Search for the cell housing the specified text and yield its [X, Y] center coordinate. 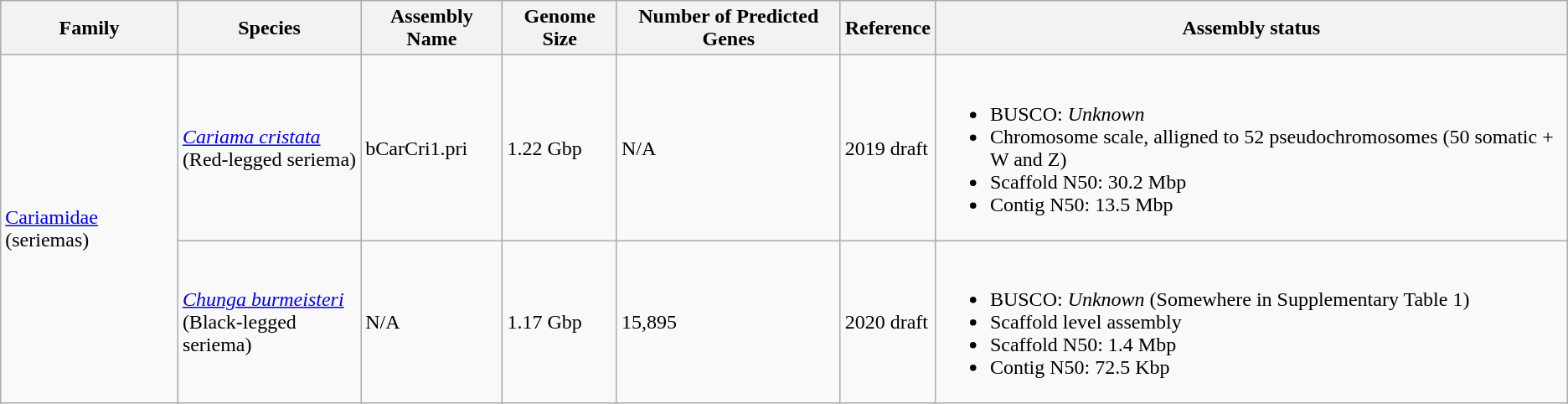
BUSCO: Unknown (Somewhere in Supplementary Table 1)Scaffold level assemblyScaffold N50: 1.4 MbpContig N50: 72.5 Kbp [1251, 322]
15,895 [729, 322]
Assembly status [1251, 28]
Species [269, 28]
1.17 Gbp [560, 322]
Reference [888, 28]
Chunga burmeisteri(Black-legged seriema) [269, 322]
2020 draft [888, 322]
Cariamidae (seriemas) [90, 230]
bCarCri1.pri [432, 148]
Genome Size [560, 28]
1.22 Gbp [560, 148]
Cariama cristata(Red-legged seriema) [269, 148]
Assembly Name [432, 28]
BUSCO: UnknownChromosome scale, alligned to 52 pseudochromosomes (50 somatic + W and Z)Scaffold N50: 30.2 MbpContig N50: 13.5 Mbp [1251, 148]
Number of Predicted Genes [729, 28]
2019 draft [888, 148]
Family [90, 28]
